Pinpoint the cell where the given text exists, returning its (X, Y) midpoint coordinate. 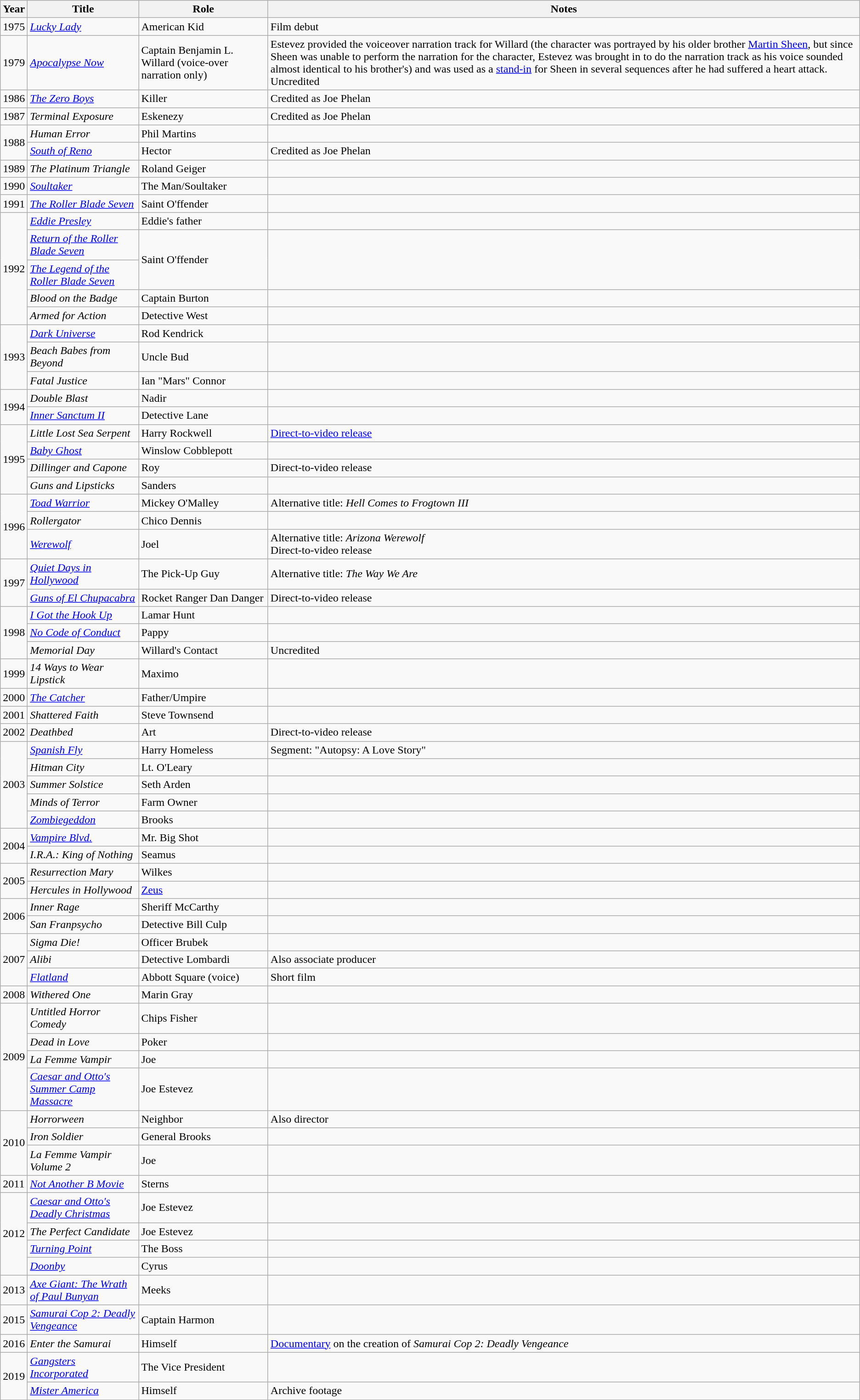
Sanders (203, 485)
Also associate producer (564, 960)
Enter the Samurai (83, 1344)
1997 (14, 582)
Detective Lane (203, 416)
Officer Brubek (203, 942)
Seamus (203, 855)
Abbott Square (voice) (203, 977)
The Roller Blade Seven (83, 203)
1993 (14, 357)
1998 (14, 633)
Inner Rage (83, 907)
Detective West (203, 316)
Joel (203, 544)
1991 (14, 203)
Role (203, 9)
Lucky Lady (83, 27)
La Femme Vampir Volume 2 (83, 1160)
Horrorween (83, 1119)
Axe Giant: The Wrath of Paul Bunyan (83, 1290)
The Platinum Triangle (83, 169)
Summer Solstice (83, 785)
Fatal Justice (83, 381)
2007 (14, 960)
Phil Martins (203, 134)
The Man/Soultaker (203, 186)
Uncle Bud (203, 357)
Year (14, 9)
Toad Warrior (83, 503)
Rollergator (83, 520)
Short film (564, 977)
Meeks (203, 1290)
Terminal Exposure (83, 116)
The Pick-Up Guy (203, 574)
Alternative title: Hell Comes to Frogtown III (564, 503)
Alibi (83, 960)
2015 (14, 1320)
Mister America (83, 1391)
Nadir (203, 398)
Sheriff McCarthy (203, 907)
Beach Babes from Beyond (83, 357)
Captain Harmon (203, 1320)
Guns of El Chupacabra (83, 597)
Chico Dennis (203, 520)
Father/Umpire (203, 697)
2012 (14, 1233)
1989 (14, 169)
Archive footage (564, 1391)
Segment: "Autopsy: A Love Story" (564, 750)
2000 (14, 697)
Detective Bill Culp (203, 925)
1992 (14, 268)
Ian "Mars" Connor (203, 381)
Roy (203, 468)
Dillinger and Capone (83, 468)
Guns and Lipsticks (83, 485)
Withered One (83, 995)
Zombiegeddon (83, 820)
Hitman City (83, 767)
Willard's Contact (203, 650)
Marin Gray (203, 995)
Double Blast (83, 398)
Little Lost Sea Serpent (83, 433)
Blood on the Badge (83, 298)
Eddie's father (203, 221)
1988 (14, 142)
2013 (14, 1290)
Sigma Die! (83, 942)
Zeus (203, 889)
The Legend of the Roller Blade Seven (83, 275)
1979 (14, 62)
Hector (203, 151)
Turning Point (83, 1249)
Dark Universe (83, 333)
Baby Ghost (83, 450)
14 Ways to Wear Lipstick (83, 674)
1987 (14, 116)
San Franpsycho (83, 925)
Memorial Day (83, 650)
Harry Homeless (203, 750)
Film debut (564, 27)
Mr. Big Shot (203, 837)
2009 (14, 1057)
Eddie Presley (83, 221)
Art (203, 732)
Killer (203, 99)
Samurai Cop 2: Deadly Vengeance (83, 1320)
South of Reno (83, 151)
Rod Kendrick (203, 333)
Alternative title: Arizona WerewolfDirect-to-video release (564, 544)
La Femme Vampir (83, 1059)
Winslow Cobblepott (203, 450)
2011 (14, 1184)
Iron Soldier (83, 1136)
Dead in Love (83, 1042)
Flatland (83, 977)
Lamar Hunt (203, 615)
1994 (14, 407)
Poker (203, 1042)
1995 (14, 459)
Pappy (203, 633)
Caesar and Otto's Summer Camp Massacre (83, 1089)
Title (83, 9)
Deathbed (83, 732)
I Got the Hook Up (83, 615)
Rocket Ranger Dan Danger (203, 597)
No Code of Conduct (83, 633)
Steve Townsend (203, 715)
2010 (14, 1142)
Documentary on the creation of Samurai Cop 2: Deadly Vengeance (564, 1344)
Gangsters Incorporated (83, 1367)
Minds of Terror (83, 802)
Uncredited (564, 650)
2006 (14, 916)
Werewolf (83, 544)
2001 (14, 715)
Spanish Fly (83, 750)
1999 (14, 674)
General Brooks (203, 1136)
Mickey O'Malley (203, 503)
Human Error (83, 134)
1996 (14, 526)
Wilkes (203, 872)
American Kid (203, 27)
Doonby (83, 1266)
Captain Burton (203, 298)
Notes (564, 9)
Brooks (203, 820)
The Perfect Candidate (83, 1231)
1986 (14, 99)
Detective Lombardi (203, 960)
Farm Owner (203, 802)
2016 (14, 1344)
Armed for Action (83, 316)
2019 (14, 1376)
The Catcher (83, 697)
Maximo (203, 674)
Hercules in Hollywood (83, 889)
Sterns (203, 1184)
2008 (14, 995)
2002 (14, 732)
Untitled Horror Comedy (83, 1018)
Captain Benjamin L. Willard (voice-over narration only) (203, 62)
2004 (14, 846)
I.R.A.: King of Nothing (83, 855)
Lt. O'Leary (203, 767)
Roland Geiger (203, 169)
Inner Sanctum II (83, 416)
1975 (14, 27)
Vampire Blvd. (83, 837)
1990 (14, 186)
Soultaker (83, 186)
Shattered Faith (83, 715)
The Vice President (203, 1367)
Neighbor (203, 1119)
Also director (564, 1119)
Cyrus (203, 1266)
Not Another B Movie (83, 1184)
Alternative title: The Way We Are (564, 574)
2005 (14, 881)
Eskenezy (203, 116)
Return of the Roller Blade Seven (83, 244)
The Zero Boys (83, 99)
Seth Arden (203, 785)
Harry Rockwell (203, 433)
Chips Fisher (203, 1018)
Apocalypse Now (83, 62)
The Boss (203, 1249)
Resurrection Mary (83, 872)
2003 (14, 785)
Caesar and Otto's Deadly Christmas (83, 1208)
Quiet Days in Hollywood (83, 574)
